For the text-containing cell, return its midpoint in [X, Y] coordinate format. 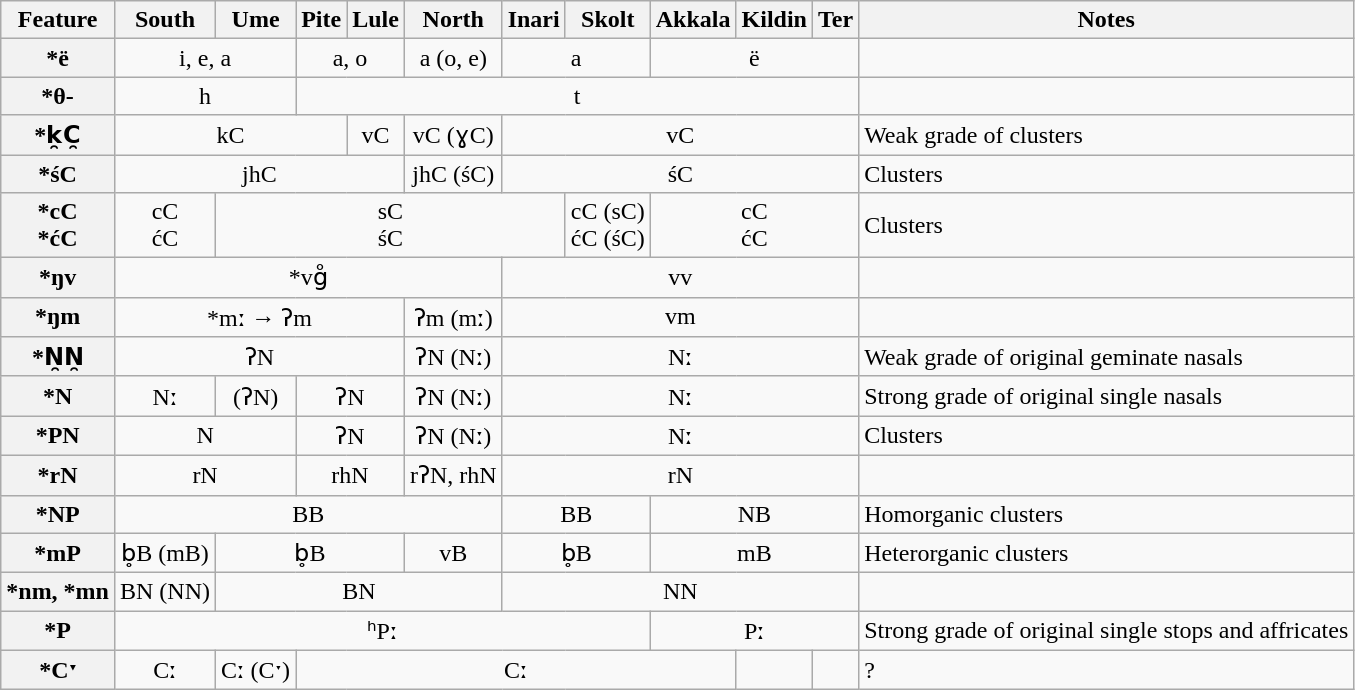
*mP [58, 553]
Cː (Cˑ) [256, 670]
North [453, 20]
Homorganic clusters [1106, 514]
Ter [835, 20]
kC [230, 135]
South [164, 20]
N [204, 436]
vB [453, 553]
Ume [256, 20]
(ʔN) [256, 396]
*nm, *mn [58, 592]
vv [680, 278]
Strong grade of original single nasals [1106, 396]
*NP [58, 514]
*N̯N̯ [58, 357]
rhN [350, 475]
Strong grade of original single stops and affricates [1106, 631]
*P [58, 631]
*k̯C̯ [58, 135]
Pite [322, 20]
*θ- [58, 96]
Notes [1106, 20]
*PN [58, 436]
*ŋm [58, 317]
*rN [58, 475]
Pː [754, 631]
*N [58, 396]
Lule [376, 20]
? [1106, 670]
śC [680, 173]
*mː → ʔm [259, 317]
mB [754, 553]
jhC (śC) [453, 173]
ʔm (mː) [453, 317]
Inari [534, 20]
*cC*ćC [58, 226]
*Cˑ [58, 670]
*vg̊ [308, 278]
vm [680, 317]
*ë [58, 58]
cC (sC)ćC (śC) [608, 226]
Feature [58, 20]
rʔN, rhN [453, 475]
Heterorganic clusters [1106, 553]
*ŋv [58, 278]
a, o [350, 58]
BN [360, 592]
Weak grade of clusters [1106, 135]
BN (NN) [164, 592]
h [204, 96]
Kildin [774, 20]
NN [680, 592]
Akkala [693, 20]
ʰPː [382, 631]
ë [754, 58]
NB [754, 514]
a (o, e) [453, 58]
b̥B (mB) [164, 553]
*śC [58, 173]
vC (ɣC) [453, 135]
a [576, 58]
jhC [259, 173]
t [578, 96]
Skolt [608, 20]
i, e, a [204, 58]
sCśC [391, 226]
Weak grade of original geminate nasals [1106, 357]
